From the cell containing the given text, extract its center point as [X, Y] coordinate. 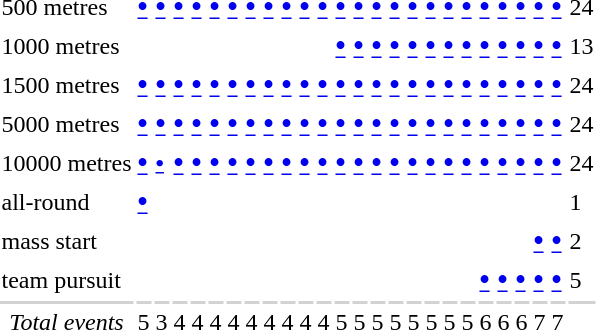
13 [582, 46]
mass start [66, 241]
5 [582, 280]
team pursuit [66, 280]
1500 metres [66, 85]
1000 metres [66, 46]
1 [582, 202]
5000 metres [66, 124]
10000 metres [66, 163]
all-round [66, 202]
2 [582, 241]
